Scan for the cell matching the given text and deliver its [X, Y] coordinate at center. 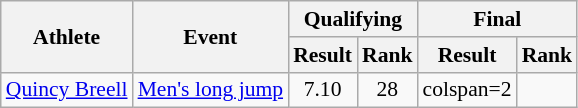
28 [388, 90]
Men's long jump [211, 90]
Final [498, 19]
Quincy Breell [67, 90]
colspan=2 [468, 90]
Qualifying [352, 19]
Event [211, 36]
7.10 [322, 90]
Athlete [67, 36]
